Search for the cell housing the specified text and yield its [x, y] center coordinate. 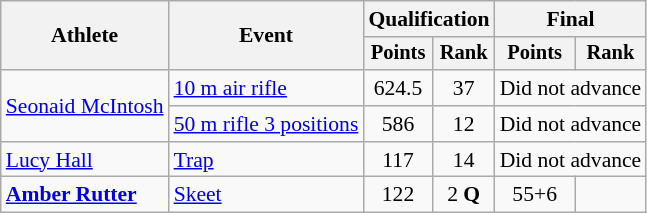
Lucy Hall [85, 160]
624.5 [398, 88]
2 Q [464, 195]
586 [398, 124]
122 [398, 195]
Skeet [266, 195]
Trap [266, 160]
50 m rifle 3 positions [266, 124]
37 [464, 88]
12 [464, 124]
117 [398, 160]
Seonaid McIntosh [85, 106]
14 [464, 160]
Final [571, 19]
Event [266, 36]
Qualification [428, 19]
55+6 [535, 195]
Amber Rutter [85, 195]
10 m air rifle [266, 88]
Athlete [85, 36]
